Locate the cell with the specified text and output its [x, y] center coordinate. 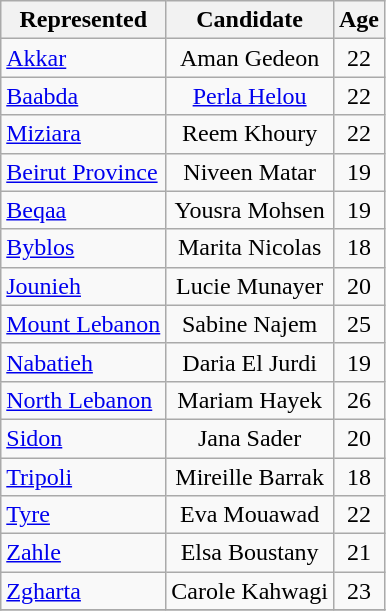
Baabda [84, 96]
Tyre [84, 515]
Tripoli [84, 477]
Mount Lebanon [84, 324]
Miziara [84, 134]
Mariam Hayek [250, 400]
Reem Khoury [250, 134]
Lucie Munayer [250, 286]
Perla Helou [250, 96]
Eva Mouawad [250, 515]
Represented [84, 20]
Nabatieh [84, 362]
23 [358, 591]
25 [358, 324]
Niveen Matar [250, 172]
Jounieh [84, 286]
Beqaa [84, 210]
Daria El Jurdi [250, 362]
Beirut Province [84, 172]
Carole Kahwagi [250, 591]
Zahle [84, 553]
Akkar [84, 58]
Byblos [84, 248]
Aman Gedeon [250, 58]
26 [358, 400]
Elsa Boustany [250, 553]
21 [358, 553]
Age [358, 20]
Yousra Mohsen [250, 210]
Candidate [250, 20]
Mireille Barrak [250, 477]
Zgharta [84, 591]
North Lebanon [84, 400]
Sabine Najem [250, 324]
Sidon [84, 438]
Marita Nicolas [250, 248]
Jana Sader [250, 438]
